Search for the cell housing the specified text and yield its (X, Y) center coordinate. 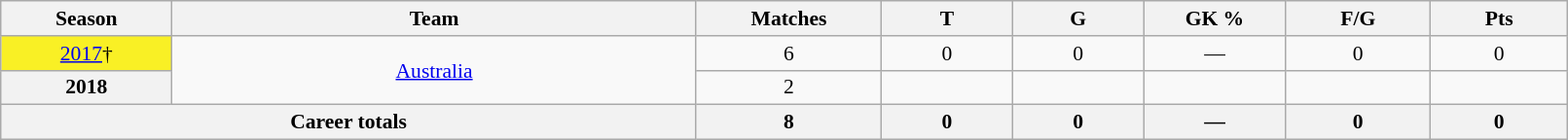
G (1078, 18)
Pts (1499, 18)
2018 (87, 87)
8 (788, 122)
Career totals (348, 122)
T (948, 18)
F/G (1358, 18)
Australia (434, 70)
6 (788, 53)
Team (434, 18)
Matches (788, 18)
2017† (87, 53)
Season (87, 18)
GK % (1215, 18)
2 (788, 87)
